Identify which cell holds the provided text, then report its [x, y] central coordinate. 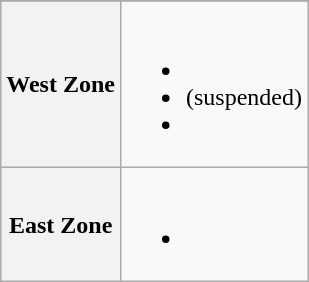
East Zone [61, 224]
West Zone [61, 84]
(suspended) [214, 84]
